Scan for the cell matching the given text and deliver its (X, Y) coordinate at center. 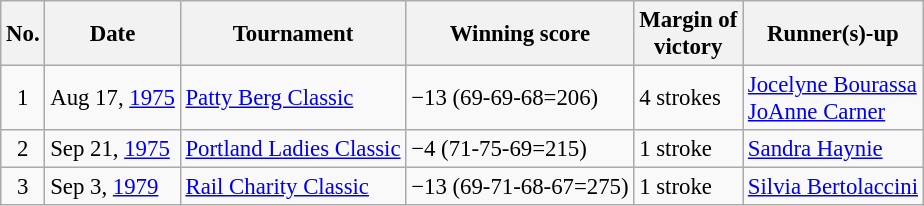
1 (23, 98)
−13 (69-71-68-67=275) (520, 187)
Jocelyne Bourassa JoAnne Carner (834, 98)
Sandra Haynie (834, 149)
−13 (69-69-68=206) (520, 98)
Rail Charity Classic (293, 187)
Runner(s)-up (834, 34)
−4 (71-75-69=215) (520, 149)
Silvia Bertolaccini (834, 187)
4 strokes (688, 98)
Tournament (293, 34)
Sep 21, 1975 (112, 149)
3 (23, 187)
Margin ofvictory (688, 34)
Aug 17, 1975 (112, 98)
Portland Ladies Classic (293, 149)
Winning score (520, 34)
2 (23, 149)
Sep 3, 1979 (112, 187)
No. (23, 34)
Patty Berg Classic (293, 98)
Date (112, 34)
